From the cell containing the given text, extract its center point as (x, y) coordinate. 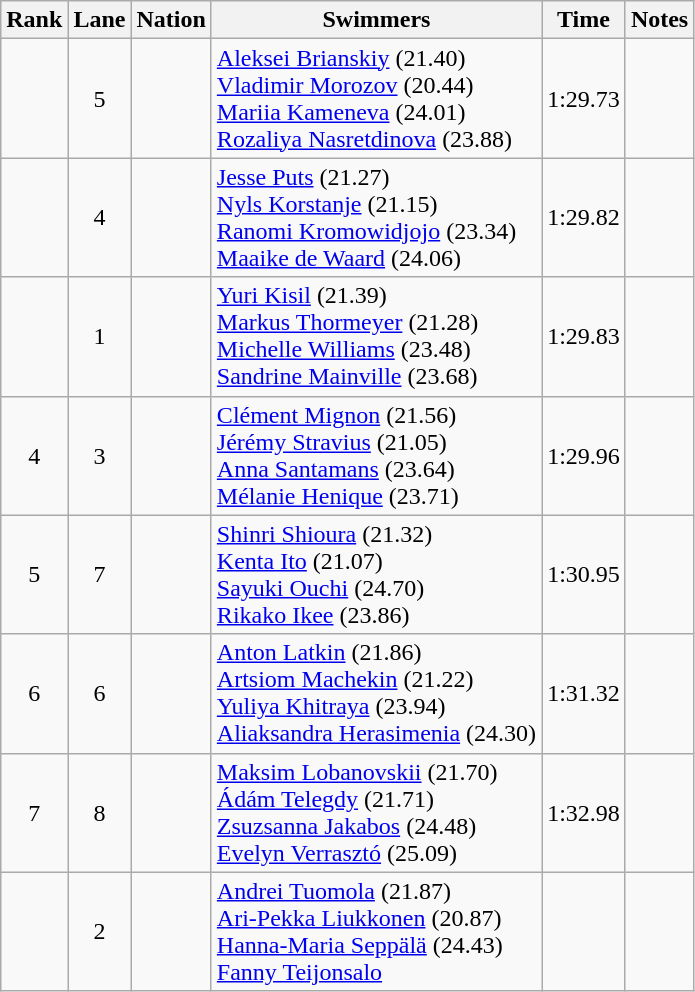
Clément Mignon (21.56)Jérémy Stravius (21.05)Anna Santamans (23.64)Mélanie Henique (23.71) (376, 456)
1:30.95 (584, 574)
Shinri Shioura (21.32)Kenta Ito (21.07)Sayuki Ouchi (24.70)Rikako Ikee (23.86) (376, 574)
1:29.96 (584, 456)
1:31.32 (584, 694)
1:29.83 (584, 336)
1 (100, 336)
1:29.82 (584, 218)
Nation (171, 20)
Swimmers (376, 20)
3 (100, 456)
8 (100, 812)
Lane (100, 20)
Aleksei Brianskiy (21.40)Vladimir Morozov (20.44)Mariia Kameneva (24.01)Rozaliya Nasretdinova (23.88) (376, 98)
Notes (659, 20)
Andrei Tuomola (21.87)Ari-Pekka Liukkonen (20.87)Hanna-Maria Seppälä (24.43)Fanny Teijonsalo (376, 932)
Yuri Kisil (21.39)Markus Thormeyer (21.28)Michelle Williams (23.48)Sandrine Mainville (23.68) (376, 336)
2 (100, 932)
1:32.98 (584, 812)
Time (584, 20)
Anton Latkin (21.86)Artsiom Machekin (21.22)Yuliya Khitraya (23.94)Aliaksandra Herasimenia (24.30) (376, 694)
Rank (34, 20)
Maksim Lobanovskii (21.70)Ádám Telegdy (21.71)Zsuzsanna Jakabos (24.48)Evelyn Verrasztó (25.09) (376, 812)
1:29.73 (584, 98)
Jesse Puts (21.27)Nyls Korstanje (21.15)Ranomi Kromowidjojo (23.34)Maaike de Waard (24.06) (376, 218)
